Extract the [X, Y] coordinate from the center of the cell holding the provided text.  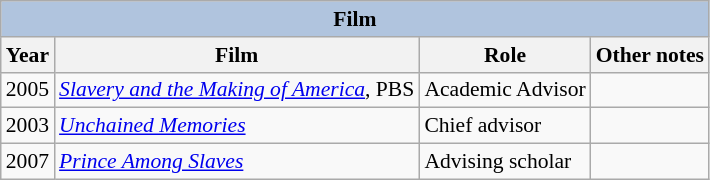
Unchained Memories [236, 126]
Chief advisor [504, 126]
2007 [28, 162]
Role [504, 55]
Year [28, 55]
2005 [28, 90]
Advising scholar [504, 162]
Prince Among Slaves [236, 162]
2003 [28, 126]
Slavery and the Making of America, PBS [236, 90]
Academic Advisor [504, 90]
Other notes [650, 55]
